Detect which cell encompasses the target text, then output its (x, y) center coordinate. 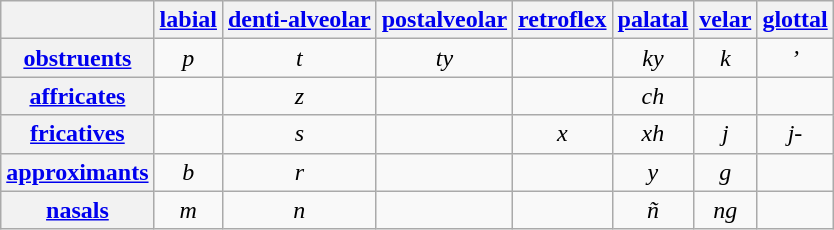
n (299, 210)
ky (653, 58)
approximants (78, 172)
fricatives (78, 134)
postalveolar (444, 20)
palatal (653, 20)
ng (726, 210)
s (299, 134)
velar (726, 20)
ch (653, 96)
k (726, 58)
m (188, 210)
’ (795, 58)
j (726, 134)
retroflex (562, 20)
glottal (795, 20)
r (299, 172)
ñ (653, 210)
b (188, 172)
z (299, 96)
y (653, 172)
g (726, 172)
xh (653, 134)
p (188, 58)
affricates (78, 96)
obstruents (78, 58)
denti-alveolar (299, 20)
j- (795, 134)
nasals (78, 210)
labial (188, 20)
t (299, 58)
x (562, 134)
ty (444, 58)
